Extract the (X, Y) coordinate from the center of the cell holding the provided text.  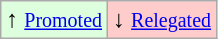
↓ Relegated (162, 20)
↑ Promoted (54, 20)
